Scan for the cell matching the given text and deliver its [X, Y] coordinate at center. 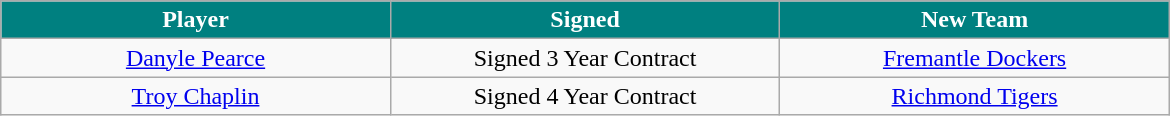
Danyle Pearce [196, 58]
Signed 4 Year Contract [585, 96]
Fremantle Dockers [975, 58]
Signed 3 Year Contract [585, 58]
Signed [585, 20]
Player [196, 20]
New Team [975, 20]
Richmond Tigers [975, 96]
Troy Chaplin [196, 96]
